Capture the cell that displays the provided text and extract its [x, y] central coordinate. 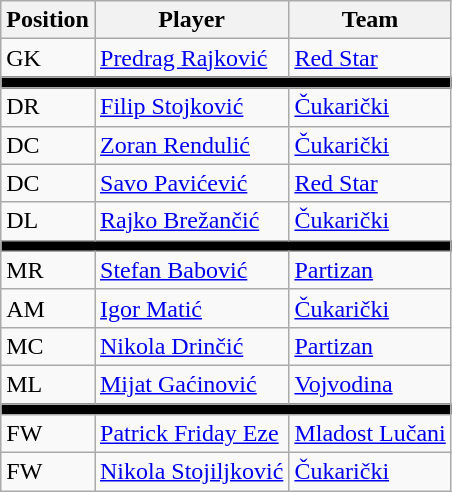
ML [48, 384]
Nikola Drinčić [191, 346]
DL [48, 221]
Rajko Brežančić [191, 221]
Predrag Rajković [191, 58]
GK [48, 58]
Nikola Stojiljković [191, 472]
MC [48, 346]
Player [191, 20]
Position [48, 20]
MR [48, 270]
Patrick Friday Eze [191, 434]
AM [48, 308]
Mijat Gaćinović [191, 384]
Savo Pavićević [191, 183]
DR [48, 107]
Mladost Lučani [370, 434]
Stefan Babović [191, 270]
Zoran Rendulić [191, 145]
Igor Matić [191, 308]
Team [370, 20]
Vojvodina [370, 384]
Filip Stojković [191, 107]
